Determine the (x, y) coordinate at the center of the cell enclosing the given text.  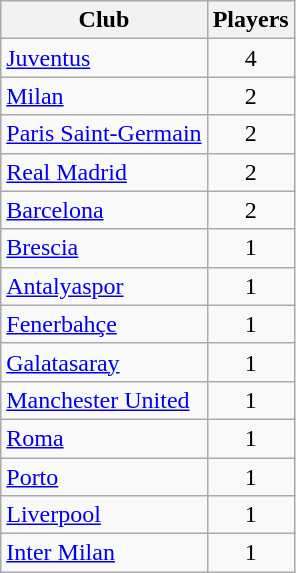
Players (250, 20)
Real Madrid (104, 172)
Porto (104, 477)
Manchester United (104, 400)
Brescia (104, 248)
Paris Saint-Germain (104, 134)
Fenerbahçe (104, 324)
Barcelona (104, 210)
Juventus (104, 58)
Roma (104, 438)
Galatasaray (104, 362)
Milan (104, 96)
Antalyaspor (104, 286)
Club (104, 20)
Liverpool (104, 515)
Inter Milan (104, 553)
4 (250, 58)
